Pinpoint the cell where the given text exists, returning its [X, Y] midpoint coordinate. 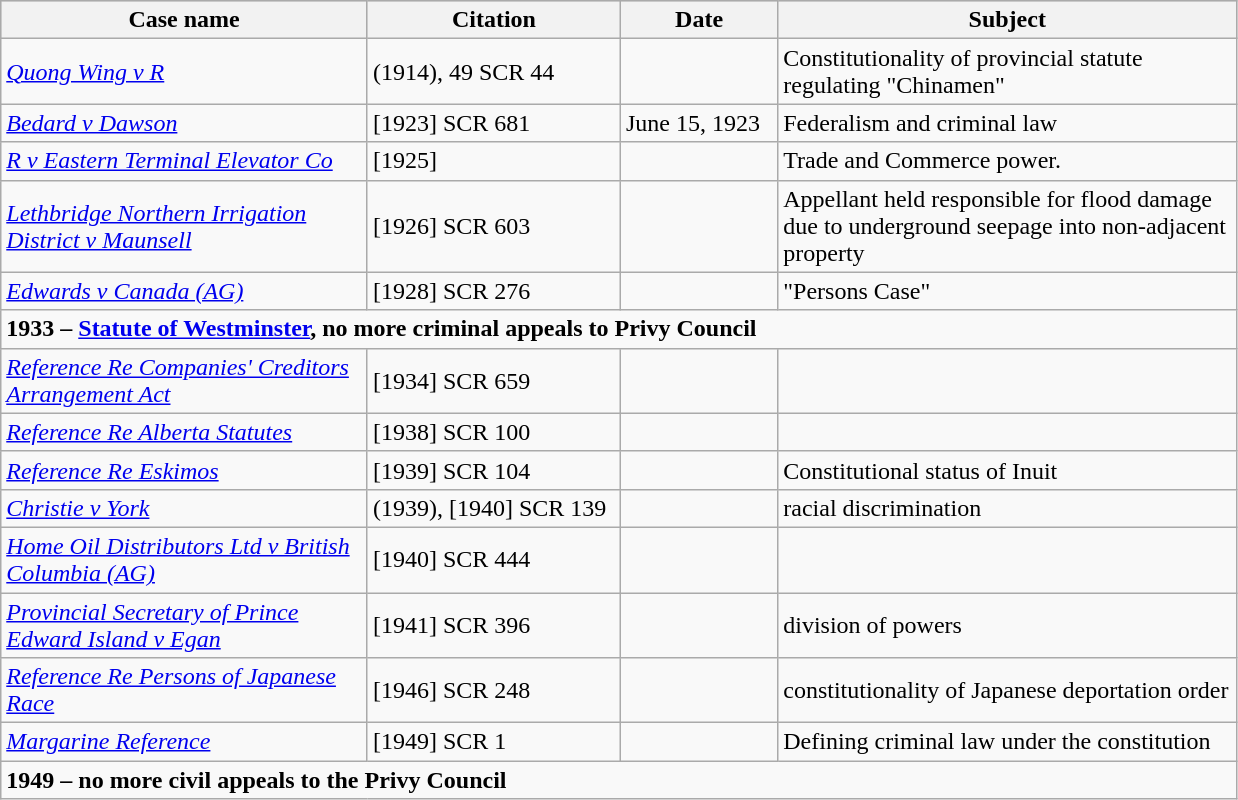
Reference Re Companies' Creditors Arrangement Act [184, 380]
Christie v York [184, 508]
Home Oil Distributors Ltd v British Columbia (AG) [184, 560]
[1928] SCR 276 [494, 291]
[1946] SCR 248 [494, 690]
[1926] SCR 603 [494, 226]
Bedard v Dawson [184, 123]
[1923] SCR 681 [494, 123]
division of powers [1008, 624]
Federalism and criminal law [1008, 123]
[1934] SCR 659 [494, 380]
constitutionality of Japanese deportation order [1008, 690]
Constitutionality of provincial statute regulating "Chinamen" [1008, 72]
(1914), 49 SCR 44 [494, 72]
Reference Re Alberta Statutes [184, 432]
Reference Re Eskimos [184, 470]
R v Eastern Terminal Elevator Co [184, 161]
(1939), [1940] SCR 139 [494, 508]
Lethbridge Northern Irrigation District v Maunsell [184, 226]
"Persons Case" [1008, 291]
[1925] [494, 161]
[1949] SCR 1 [494, 742]
1949 – no more civil appeals to the Privy Council [619, 780]
[1940] SCR 444 [494, 560]
Appellant held responsible for flood damage due to underground seepage into non-adjacent property [1008, 226]
1933 – Statute of Westminster, no more criminal appeals to Privy Council [619, 329]
Provincial Secretary of Prince Edward Island v Egan [184, 624]
Constitutional status of Inuit [1008, 470]
Quong Wing v R [184, 72]
June 15, 1923 [698, 123]
[1941] SCR 396 [494, 624]
Case name [184, 20]
[1938] SCR 100 [494, 432]
Margarine Reference [184, 742]
[1939] SCR 104 [494, 470]
Defining criminal law under the constitution [1008, 742]
Trade and Commerce power. [1008, 161]
Citation [494, 20]
racial discrimination [1008, 508]
Subject [1008, 20]
Date [698, 20]
Edwards v Canada (AG) [184, 291]
Reference Re Persons of Japanese Race [184, 690]
